Return (X, Y) of the center of cell containing provided text 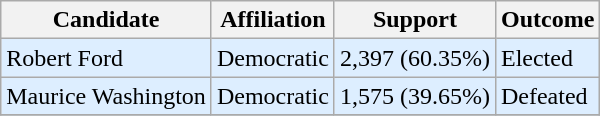
Affiliation (272, 20)
Candidate (106, 20)
Support (414, 20)
Maurice Washington (106, 96)
Elected (547, 58)
1,575 (39.65%) (414, 96)
Defeated (547, 96)
2,397 (60.35%) (414, 58)
Robert Ford (106, 58)
Outcome (547, 20)
